Find where the given text appears and provide that cell's center as [x, y] coordinate. 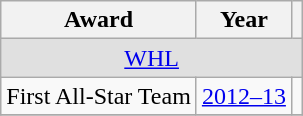
First All-Star Team [99, 96]
2012–13 [244, 96]
Award [99, 20]
WHL [152, 58]
Year [244, 20]
